Locate the cell with the specified text and output its (X, Y) center coordinate. 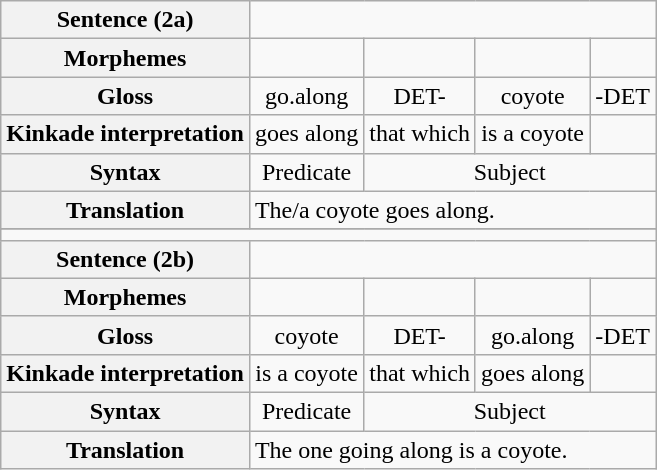
The/a coyote goes along. (452, 210)
Sentence (2b) (126, 259)
Sentence (2a) (126, 20)
The one going along is a coyote. (452, 449)
